From the cell containing the given text, extract its center point as [X, Y] coordinate. 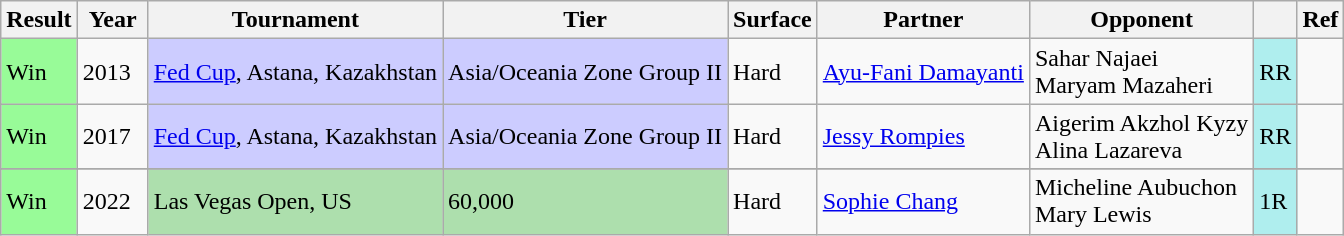
Micheline Aubuchon Mary Lewis [1141, 202]
Ayu-Fani Damayanti [923, 72]
60,000 [586, 202]
Jessy Rompies [923, 136]
Sahar Najaei Maryam Mazaheri [1141, 72]
Ref [1320, 20]
Sophie Chang [923, 202]
Aigerim Akzhol Kyzy Alina Lazareva [1141, 136]
Las Vegas Open, US [295, 202]
Surface [773, 20]
Year [112, 20]
2013 [112, 72]
2017 [112, 136]
Tournament [295, 20]
Result [39, 20]
Tier [586, 20]
Opponent [1141, 20]
2022 [112, 202]
1R [1276, 202]
Partner [923, 20]
